Scan for the cell matching the given text and deliver its (x, y) coordinate at center. 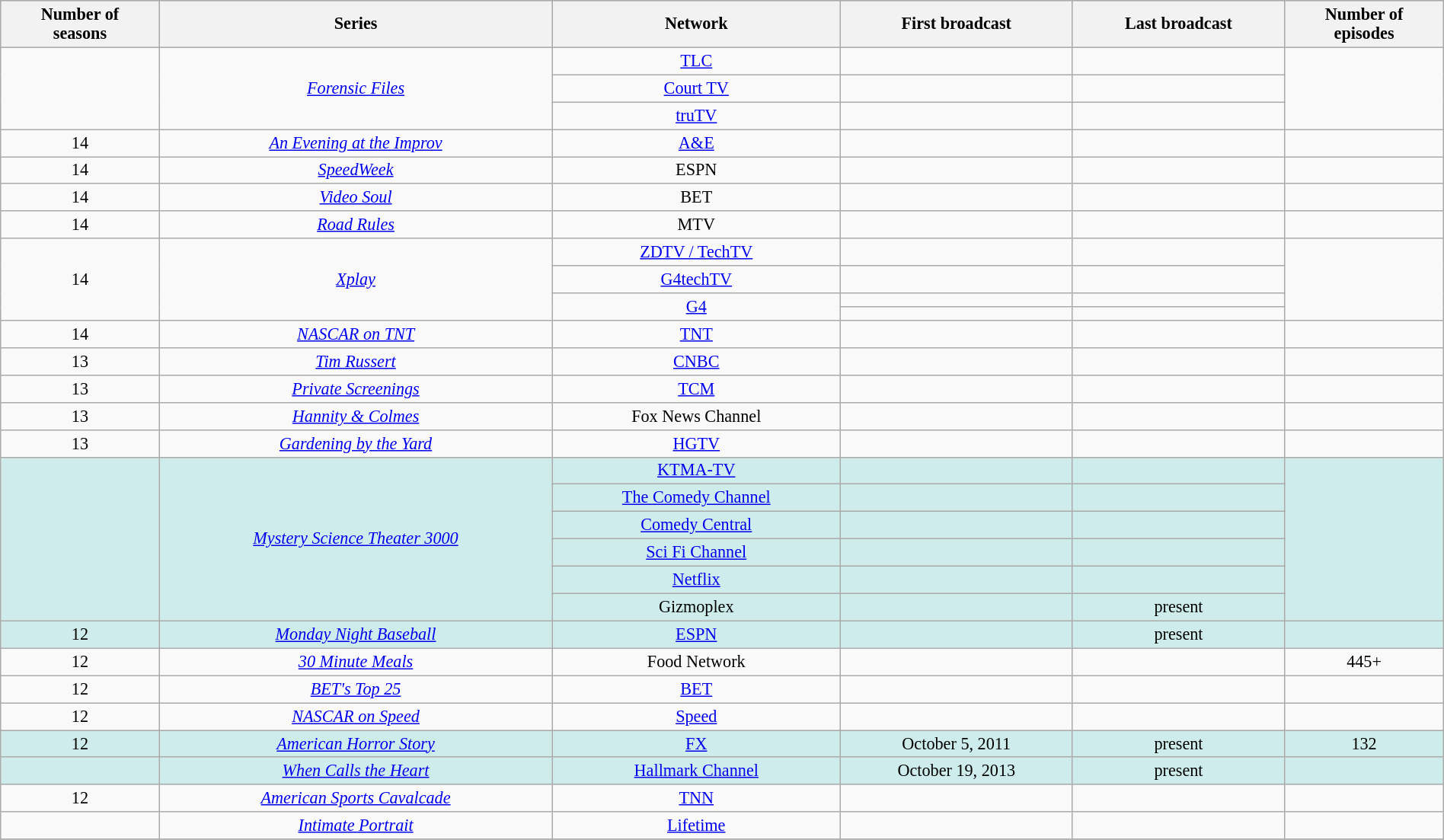
October 5, 2011 (957, 743)
TCM (696, 388)
Intimate Portrait (356, 826)
Number ofseasons (80, 24)
An Evening at the Improv (356, 142)
G4techTV (696, 279)
TNT (696, 334)
The Comedy Channel (696, 498)
TNN (696, 798)
Gizmoplex (696, 607)
Hallmark Channel (696, 771)
Number ofepisodes (1364, 24)
FX (696, 743)
132 (1364, 743)
KTMA-TV (696, 471)
Tim Russert (356, 361)
Road Rules (356, 225)
SpeedWeek (356, 170)
When Calls the Heart (356, 771)
30 Minute Meals (356, 662)
Comedy Central (696, 525)
October 19, 2013 (957, 771)
TLC (696, 61)
American Sports Cavalcade (356, 798)
Xplay (356, 279)
BET's Top 25 (356, 689)
Food Network (696, 662)
A&E (696, 142)
Sci Fi Channel (696, 552)
Network (696, 24)
G4 (696, 307)
Speed (696, 717)
Court TV (696, 88)
CNBC (696, 361)
Mystery Science Theater 3000 (356, 539)
Gardening by the Yard (356, 443)
NASCAR on Speed (356, 717)
Lifetime (696, 826)
445+ (1364, 662)
truTV (696, 116)
Netflix (696, 580)
Hannity & Colmes (356, 416)
HGTV (696, 443)
American Horror Story (356, 743)
MTV (696, 225)
Monday Night Baseball (356, 634)
Forensic Files (356, 88)
Private Screenings (356, 388)
First broadcast (957, 24)
ZDTV / TechTV (696, 252)
Series (356, 24)
NASCAR on TNT (356, 334)
Fox News Channel (696, 416)
Video Soul (356, 197)
Last broadcast (1179, 24)
